Scan for the cell matching the given text and deliver its (x, y) coordinate at center. 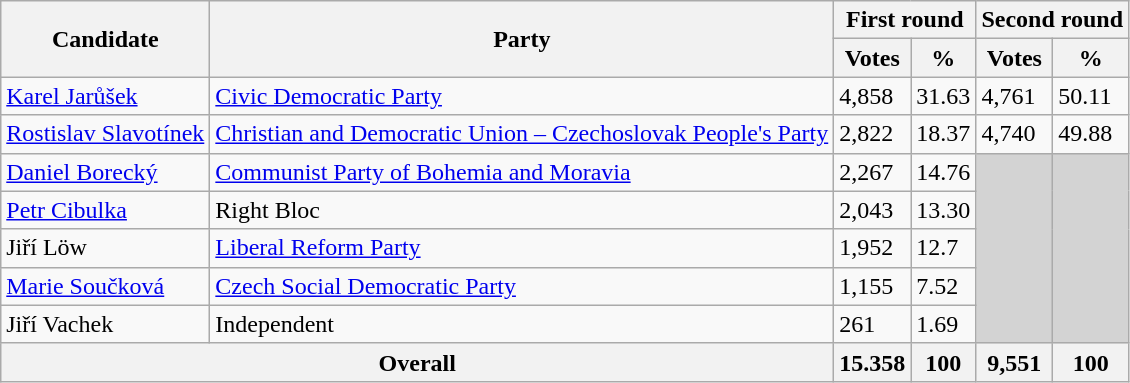
14.76 (944, 172)
4,740 (1014, 134)
50.11 (1091, 96)
Second round (1052, 20)
Jiří Vachek (106, 324)
12.7 (944, 248)
Karel Jarůšek (106, 96)
4,761 (1014, 96)
Candidate (106, 39)
Daniel Borecký (106, 172)
Rostislav Slavotínek (106, 134)
2,043 (872, 210)
Christian and Democratic Union – Czechoslovak People's Party (522, 134)
First round (905, 20)
7.52 (944, 286)
Czech Social Democratic Party (522, 286)
2,267 (872, 172)
Communist Party of Bohemia and Moravia (522, 172)
Right Bloc (522, 210)
18.37 (944, 134)
1.69 (944, 324)
2,822 (872, 134)
Overall (418, 362)
Civic Democratic Party (522, 96)
49.88 (1091, 134)
31.63 (944, 96)
15.358 (872, 362)
13.30 (944, 210)
261 (872, 324)
Liberal Reform Party (522, 248)
1,155 (872, 286)
4,858 (872, 96)
Petr Cibulka (106, 210)
Party (522, 39)
Independent (522, 324)
9,551 (1014, 362)
Marie Součková (106, 286)
Jiří Löw (106, 248)
1,952 (872, 248)
